Capture the cell that displays the provided text and extract its (x, y) central coordinate. 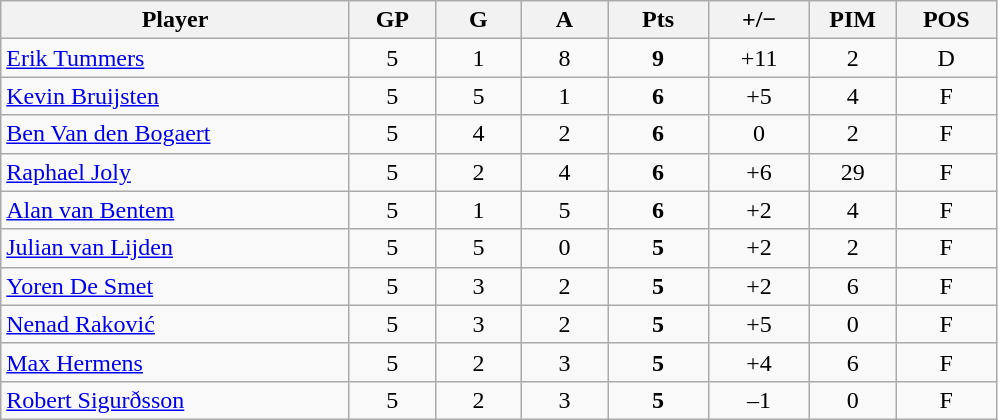
+4 (760, 362)
9 (658, 58)
+/− (760, 20)
A (564, 20)
Kevin Bruijsten (176, 96)
Robert Sigurðsson (176, 400)
8 (564, 58)
+6 (760, 172)
Nenad Raković (176, 324)
G (478, 20)
Player (176, 20)
Yoren De Smet (176, 286)
Pts (658, 20)
PIM (853, 20)
Erik Tummers (176, 58)
29 (853, 172)
+11 (760, 58)
Alan van Bentem (176, 210)
Ben Van den Bogaert (176, 134)
Julian van Lijden (176, 248)
Max Hermens (176, 362)
GP (392, 20)
–1 (760, 400)
D (946, 58)
Raphael Joly (176, 172)
POS (946, 20)
